Capture the cell that displays the provided text and extract its [X, Y] central coordinate. 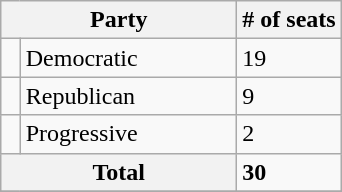
30 [289, 172]
2 [289, 134]
Republican [128, 96]
Total [119, 172]
Party [119, 20]
9 [289, 96]
Progressive [128, 134]
# of seats [289, 20]
Democratic [128, 58]
19 [289, 58]
